For the text-containing cell, return its midpoint in [x, y] coordinate format. 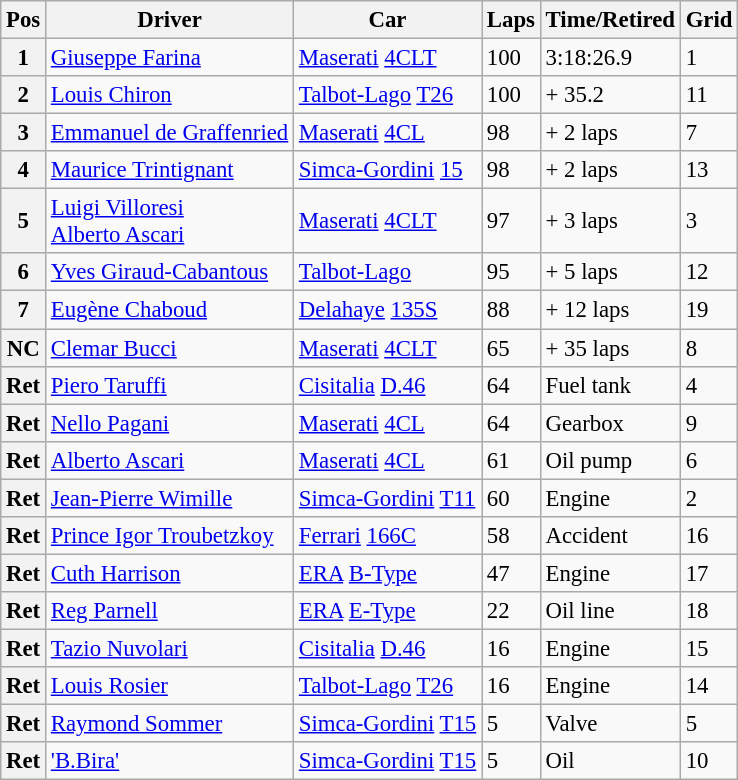
Clemar Bucci [170, 348]
65 [512, 348]
61 [512, 460]
11 [708, 95]
Eugène Chaboud [170, 310]
Giuseppe Farina [170, 58]
+ 3 laps [610, 222]
ERA E-Type [388, 611]
Talbot-Lago [388, 273]
Ferrari 166C [388, 536]
Simca-Gordini T11 [388, 498]
95 [512, 273]
Reg Parnell [170, 611]
13 [708, 170]
60 [512, 498]
NC [24, 348]
3:18:26.9 [610, 58]
Time/Retired [610, 20]
Emmanuel de Graffenried [170, 133]
9 [708, 423]
+ 5 laps [610, 273]
58 [512, 536]
Simca-Gordini 15 [388, 170]
Gearbox [610, 423]
Raymond Sommer [170, 724]
Louis Chiron [170, 95]
8 [708, 348]
Fuel tank [610, 385]
17 [708, 573]
Pos [24, 20]
Cuth Harrison [170, 573]
Oil line [610, 611]
+ 12 laps [610, 310]
22 [512, 611]
14 [708, 686]
15 [708, 648]
Valve [610, 724]
10 [708, 761]
97 [512, 222]
Driver [170, 20]
18 [708, 611]
Laps [512, 20]
Yves Giraud-Cabantous [170, 273]
12 [708, 273]
Nello Pagani [170, 423]
'B.Bira' [170, 761]
19 [708, 310]
Tazio Nuvolari [170, 648]
+ 35 laps [610, 348]
Prince Igor Troubetzkoy [170, 536]
Oil [610, 761]
Piero Taruffi [170, 385]
+ 35.2 [610, 95]
Luigi Villoresi Alberto Ascari [170, 222]
Maurice Trintignant [170, 170]
47 [512, 573]
Delahaye 135S [388, 310]
88 [512, 310]
ERA B-Type [388, 573]
Louis Rosier [170, 686]
Accident [610, 536]
Jean-Pierre Wimille [170, 498]
Grid [708, 20]
Alberto Ascari [170, 460]
Car [388, 20]
Oil pump [610, 460]
